Return the (X, Y) coordinate for the center point of the cell that contains the specified text.  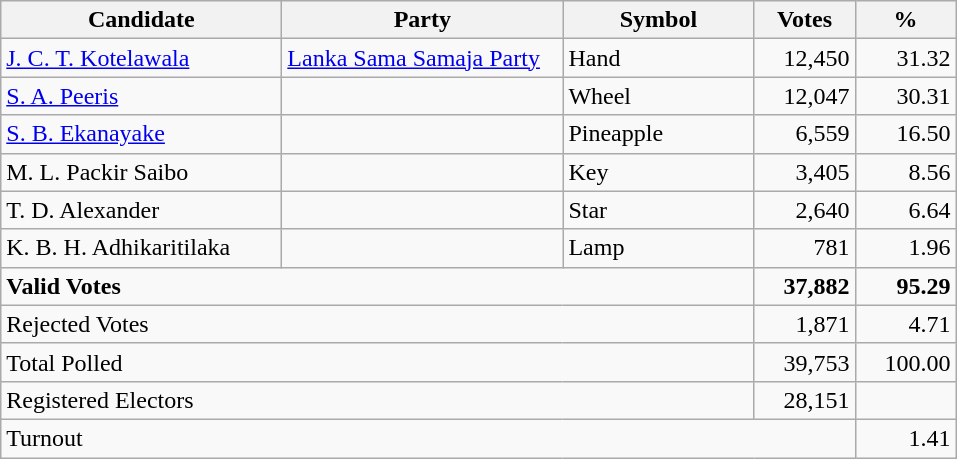
28,151 (804, 400)
K. B. H. Adhikaritilaka (142, 248)
Registered Electors (378, 400)
1.96 (906, 248)
Lanka Sama Samaja Party (422, 58)
Total Polled (378, 362)
1,871 (804, 324)
S. B. Ekanayake (142, 134)
2,640 (804, 210)
3,405 (804, 172)
Votes (804, 20)
Party (422, 20)
Wheel (658, 96)
Symbol (658, 20)
Rejected Votes (378, 324)
100.00 (906, 362)
4.71 (906, 324)
6,559 (804, 134)
12,450 (804, 58)
8.56 (906, 172)
Lamp (658, 248)
31.32 (906, 58)
% (906, 20)
781 (804, 248)
1.41 (906, 438)
6.64 (906, 210)
T. D. Alexander (142, 210)
Candidate (142, 20)
Pineapple (658, 134)
16.50 (906, 134)
30.31 (906, 96)
95.29 (906, 286)
12,047 (804, 96)
J. C. T. Kotelawala (142, 58)
37,882 (804, 286)
M. L. Packir Saibo (142, 172)
39,753 (804, 362)
Hand (658, 58)
Key (658, 172)
Valid Votes (378, 286)
Turnout (428, 438)
S. A. Peeris (142, 96)
Star (658, 210)
